Pinpoint the cell where the given text exists, returning its (X, Y) midpoint coordinate. 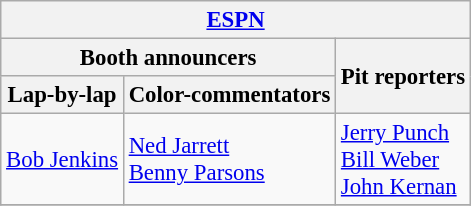
Jerry Punch Bill Weber John Kernan (404, 160)
Pit reporters (404, 76)
ESPN (236, 20)
Color-commentators (229, 95)
Booth announcers (168, 58)
Bob Jenkins (62, 160)
Ned Jarrett Benny Parsons (229, 160)
Lap-by-lap (62, 95)
